Output the [x, y] coordinate of the center of the cell containing the given text.  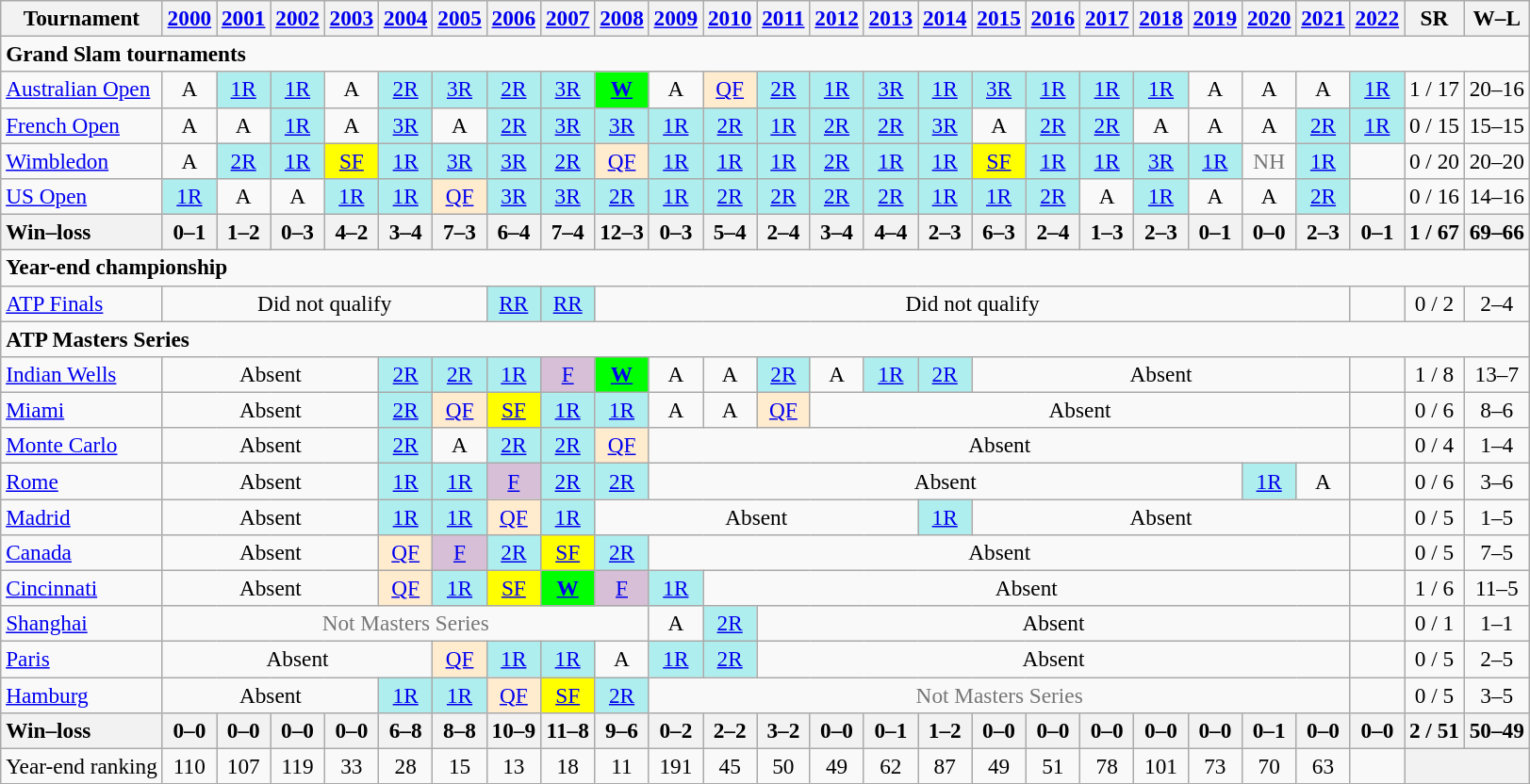
4–2 [351, 232]
28 [405, 766]
ATP Masters Series [765, 338]
2005 [460, 18]
87 [945, 766]
13–7 [1497, 374]
1–4 [1497, 446]
2022 [1376, 18]
2015 [999, 18]
2011 [783, 18]
0 / 1 [1435, 624]
0 / 20 [1435, 160]
2001 [243, 18]
70 [1269, 766]
1 / 67 [1435, 232]
2018 [1161, 18]
Paris [81, 659]
7–3 [460, 232]
2020 [1269, 18]
73 [1214, 766]
8–6 [1497, 410]
50–49 [1497, 730]
2019 [1214, 18]
US Open [81, 196]
1–5 [1497, 516]
1–3 [1107, 232]
2002 [298, 18]
1 / 8 [1435, 374]
2012 [837, 18]
11–8 [568, 730]
8–8 [460, 730]
0 / 15 [1435, 125]
0 / 2 [1435, 303]
2006 [513, 18]
Madrid [81, 516]
2 / 51 [1435, 730]
1 / 17 [1435, 90]
4–4 [890, 232]
7–4 [568, 232]
Grand Slam tournaments [765, 54]
11 [622, 766]
1 / 6 [1435, 588]
9–6 [622, 730]
10–9 [513, 730]
78 [1107, 766]
Wimbledon [81, 160]
0 / 4 [1435, 446]
7–5 [1497, 552]
2003 [351, 18]
Hamburg [81, 694]
2009 [675, 18]
0–2 [675, 730]
2021 [1324, 18]
Year-end championship [765, 268]
2010 [730, 18]
107 [243, 766]
18 [568, 766]
3–6 [1497, 481]
2008 [622, 18]
Tournament [81, 18]
119 [298, 766]
45 [730, 766]
French Open [81, 125]
13 [513, 766]
SR [1435, 18]
Cincinnati [81, 588]
Monte Carlo [81, 446]
6–3 [999, 232]
14–16 [1497, 196]
2000 [189, 18]
Year-end ranking [81, 766]
15 [460, 766]
2014 [945, 18]
20–16 [1497, 90]
3–2 [783, 730]
Australian Open [81, 90]
69–66 [1497, 232]
1–1 [1497, 624]
Rome [81, 481]
6–8 [405, 730]
50 [783, 766]
110 [189, 766]
Indian Wells [81, 374]
Shanghai [81, 624]
ATP Finals [81, 303]
5–4 [730, 232]
2016 [1052, 18]
2007 [568, 18]
0 / 16 [1435, 196]
51 [1052, 766]
W–L [1497, 18]
NH [1269, 160]
2017 [1107, 18]
62 [890, 766]
191 [675, 766]
15–15 [1497, 125]
Miami [81, 410]
2–2 [730, 730]
11–5 [1497, 588]
20–20 [1497, 160]
33 [351, 766]
Canada [81, 552]
101 [1161, 766]
3–5 [1497, 694]
2004 [405, 18]
2–5 [1497, 659]
12–3 [622, 232]
63 [1324, 766]
2013 [890, 18]
6–4 [513, 232]
